Detect which cell encompasses the target text, then output its [X, Y] center coordinate. 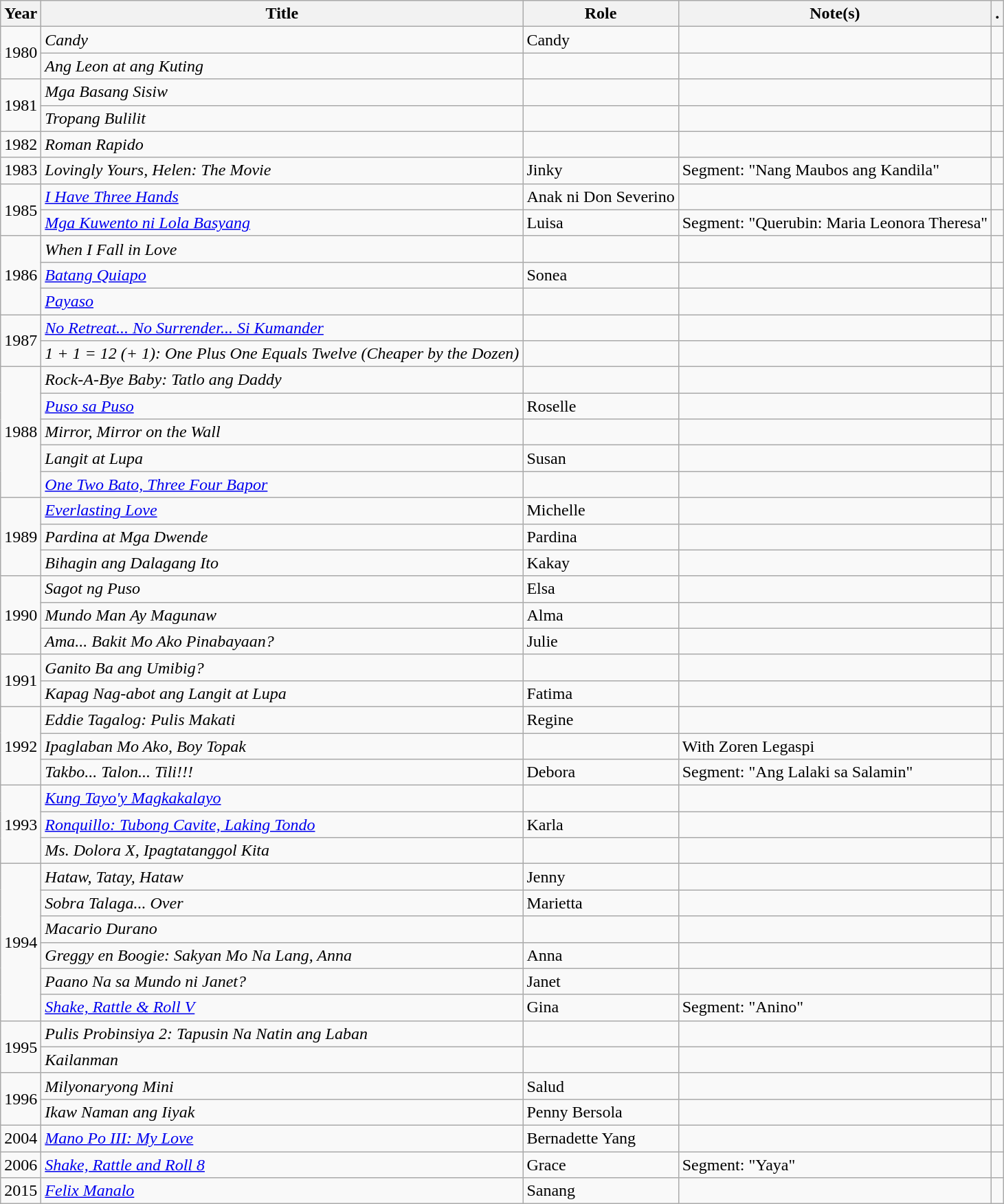
Pardina at Mga Dwende [282, 537]
Kailanman [282, 1060]
Milyonaryong Mini [282, 1086]
No Retreat... No Surrender... Si Kumander [282, 328]
Shake, Rattle and Roll 8 [282, 1165]
1983 [21, 170]
Greggy en Boogie: Sakyan Mo Na Lang, Anna [282, 955]
Ama... Bakit Mo Ako Pinabayaan? [282, 641]
Title [282, 14]
Anak ni Don Severino [601, 197]
Lovingly Yours, Helen: The Movie [282, 170]
1991 [21, 680]
When I Fall in Love [282, 249]
Roselle [601, 406]
Michelle [601, 511]
Kapag Nag-abot ang Langit at Lupa [282, 693]
1986 [21, 275]
Gina [601, 1007]
Grace [601, 1165]
Ronquillo: Tubong Cavite, Laking Tondo [282, 825]
Luisa [601, 223]
Debora [601, 772]
Penny Bersola [601, 1112]
Jenny [601, 877]
Segment: "Yaya" [834, 1165]
1 + 1 = 12 (+ 1): One Plus One Equals Twelve (Cheaper by the Dozen) [282, 354]
1996 [21, 1099]
Hataw, Tatay, Hataw [282, 877]
Tropang Bulilit [282, 118]
2006 [21, 1165]
Ipaglaban Mo Ako, Boy Topak [282, 746]
1988 [21, 432]
1989 [21, 537]
Sanang [601, 1191]
1995 [21, 1047]
Susan [601, 458]
Alma [601, 615]
Eddie Tagalog: Pulis Makati [282, 720]
Pardina [601, 537]
Everlasting Love [282, 511]
Takbo... Talon... Tili!!! [282, 772]
Pulis Probinsiya 2: Tapusin Na Natin ang Laban [282, 1034]
1981 [21, 105]
Rock-A-Bye Baby: Tatlo ang Daddy [282, 380]
Segment: "Querubin: Maria Leonora Theresa" [834, 223]
Mga Kuwento ni Lola Basyang [282, 223]
Bihagin ang Dalagang Ito [282, 563]
Bernadette Yang [601, 1138]
Mga Basang Sisiw [282, 92]
1987 [21, 341]
Year [21, 14]
Sagot ng Puso [282, 589]
Elsa [601, 589]
1994 [21, 942]
1993 [21, 825]
Regine [601, 720]
1982 [21, 144]
Shake, Rattle & Roll V [282, 1007]
Ganito Ba ang Umibig? [282, 667]
Kung Tayo'y Magkakalayo [282, 799]
Felix Manalo [282, 1191]
Janet [601, 981]
Sonea [601, 275]
Mano Po III: My Love [282, 1138]
Paano Na sa Mundo ni Janet? [282, 981]
Julie [601, 641]
Ms. Dolora X, Ipagtatanggol Kita [282, 851]
Anna [601, 955]
Fatima [601, 693]
Ikaw Naman ang Iiyak [282, 1112]
Langit at Lupa [282, 458]
Karla [601, 825]
1980 [21, 53]
One Two Bato, Three Four Bapor [282, 484]
Segment: "Anino" [834, 1007]
Jinky [601, 170]
2004 [21, 1138]
Salud [601, 1086]
Payaso [282, 301]
Segment: "Nang Maubos ang Kandila" [834, 170]
Mundo Man Ay Magunaw [282, 615]
Batang Quiapo [282, 275]
Macario Durano [282, 929]
2015 [21, 1191]
1992 [21, 746]
With Zoren Legaspi [834, 746]
Puso sa Puso [282, 406]
Marietta [601, 903]
Roman Rapido [282, 144]
Mirror, Mirror on the Wall [282, 432]
1985 [21, 210]
Kakay [601, 563]
Role [601, 14]
Ang Leon at ang Kuting [282, 66]
1990 [21, 615]
I Have Three Hands [282, 197]
. [998, 14]
Note(s) [834, 14]
Sobra Talaga... Over [282, 903]
Segment: "Ang Lalaki sa Salamin" [834, 772]
